Search for the cell housing the specified text and yield its (x, y) center coordinate. 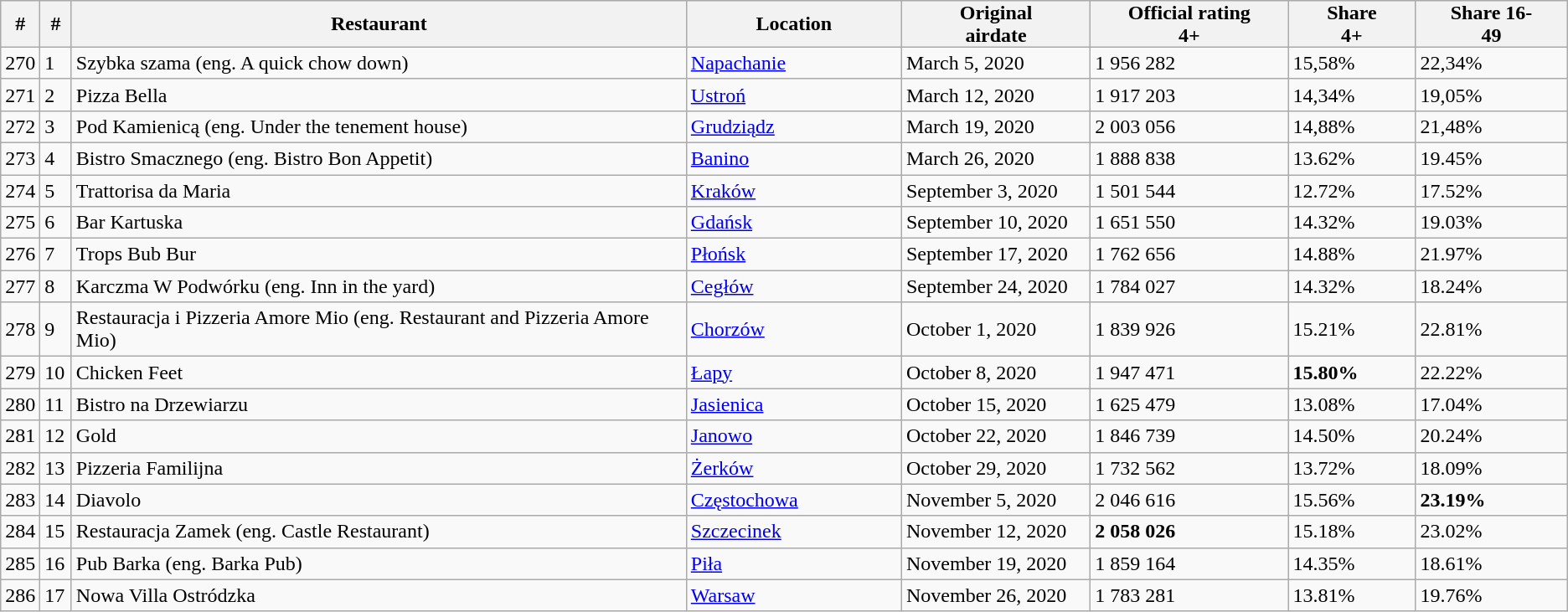
15.21% (1352, 330)
5 (56, 190)
19.45% (1491, 158)
273 (20, 158)
Żerków (794, 468)
1 501 544 (1189, 190)
14.88% (1352, 255)
1 888 838 (1189, 158)
October 8, 2020 (995, 373)
Original airdate (995, 24)
September 3, 2020 (995, 190)
21,48% (1491, 126)
281 (20, 436)
14,34% (1352, 95)
September 24, 2020 (995, 286)
15 (56, 532)
271 (20, 95)
1 859 164 (1189, 563)
19,05% (1491, 95)
21.97% (1491, 255)
September 17, 2020 (995, 255)
13.08% (1352, 404)
Kraków (794, 190)
1 762 656 (1189, 255)
18.24% (1491, 286)
23.19% (1491, 500)
Share 16-49 (1491, 24)
16 (56, 563)
4 (56, 158)
November 26, 2020 (995, 595)
Karczma W Podwórku (eng. Inn in the yard) (379, 286)
Szczecinek (794, 532)
1 651 550 (1189, 223)
6 (56, 223)
285 (20, 563)
283 (20, 500)
Bar Kartuska (379, 223)
Restauracja i Pizzeria Amore Mio (eng. Restaurant and Pizzeria Amore Mio) (379, 330)
23.02% (1491, 532)
286 (20, 595)
Pub Barka (eng. Barka Pub) (379, 563)
8 (56, 286)
Location (794, 24)
Warsaw (794, 595)
17.04% (1491, 404)
2 046 616 (1189, 500)
Trattorisa da Maria (379, 190)
1 625 479 (1189, 404)
1 917 203 (1189, 95)
1 947 471 (1189, 373)
3 (56, 126)
Pod Kamienicą (eng. Under the tenement house) (379, 126)
13.72% (1352, 468)
March 12, 2020 (995, 95)
2 058 026 (1189, 532)
Trops Bub Bur (379, 255)
Szybka szama (eng. A quick chow down) (379, 63)
October 29, 2020 (995, 468)
Grudziądz (794, 126)
November 5, 2020 (995, 500)
282 (20, 468)
19.76% (1491, 595)
280 (20, 404)
275 (20, 223)
Chorzów (794, 330)
1 839 926 (1189, 330)
Restaurant (379, 24)
22,34% (1491, 63)
Chicken Feet (379, 373)
272 (20, 126)
18.61% (1491, 563)
Cegłów (794, 286)
278 (20, 330)
Banino (794, 158)
15.80% (1352, 373)
October 22, 2020 (995, 436)
13.81% (1352, 595)
13.62% (1352, 158)
14,88% (1352, 126)
14.50% (1352, 436)
September 10, 2020 (995, 223)
1 (56, 63)
October 15, 2020 (995, 404)
Official rating 4+ (1189, 24)
18.09% (1491, 468)
9 (56, 330)
Share 4+ (1352, 24)
14.35% (1352, 563)
Gold (379, 436)
11 (56, 404)
2 (56, 95)
279 (20, 373)
Nowa Villa Ostródzka (379, 595)
17 (56, 595)
Ustroń (794, 95)
1 783 281 (1189, 595)
November 19, 2020 (995, 563)
22.81% (1491, 330)
20.24% (1491, 436)
12.72% (1352, 190)
15,58% (1352, 63)
October 1, 2020 (995, 330)
277 (20, 286)
Pizzeria Familijna (379, 468)
14 (56, 500)
22.22% (1491, 373)
1 846 739 (1189, 436)
Gdańsk (794, 223)
19.03% (1491, 223)
Piła (794, 563)
March 26, 2020 (995, 158)
Diavolo (379, 500)
Janowo (794, 436)
Łapy (794, 373)
270 (20, 63)
March 5, 2020 (995, 63)
1 784 027 (1189, 286)
2 003 056 (1189, 126)
13 (56, 468)
12 (56, 436)
March 19, 2020 (995, 126)
November 12, 2020 (995, 532)
1 732 562 (1189, 468)
17.52% (1491, 190)
Jasienica (794, 404)
10 (56, 373)
276 (20, 255)
Pizza Bella (379, 95)
Restauracja Zamek (eng. Castle Restaurant) (379, 532)
284 (20, 532)
Bistro na Drzewiarzu (379, 404)
7 (56, 255)
15.18% (1352, 532)
15.56% (1352, 500)
Bistro Smacznego (eng. Bistro Bon Appetit) (379, 158)
Napachanie (794, 63)
Płońsk (794, 255)
1 956 282 (1189, 63)
Częstochowa (794, 500)
274 (20, 190)
